From the cell containing the given text, extract its center point as (x, y) coordinate. 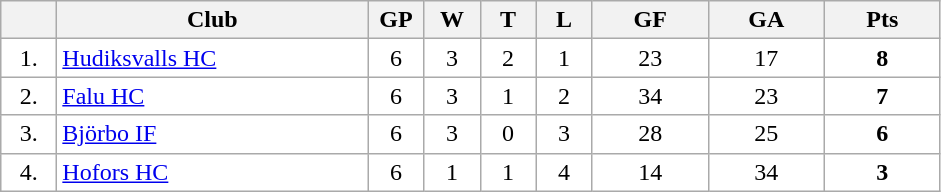
Hofors HC (212, 172)
4 (564, 172)
14 (650, 172)
7 (882, 96)
L (564, 20)
8 (882, 58)
GP (396, 20)
GF (650, 20)
Hudiksvalls HC (212, 58)
28 (650, 134)
2. (29, 96)
Falu HC (212, 96)
Club (212, 20)
3. (29, 134)
T (508, 20)
17 (766, 58)
25 (766, 134)
GA (766, 20)
1. (29, 58)
W (452, 20)
0 (508, 134)
Björbo IF (212, 134)
4. (29, 172)
Pts (882, 20)
